Detect which cell encompasses the target text, then output its (X, Y) center coordinate. 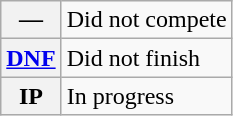
— (31, 20)
Did not finish (146, 58)
IP (31, 96)
In progress (146, 96)
DNF (31, 58)
Did not compete (146, 20)
